Identify which cell holds the provided text, then report its [x, y] central coordinate. 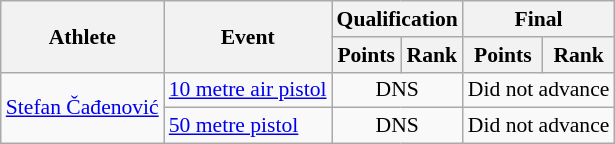
Qualification [398, 19]
Final [539, 19]
10 metre air pistol [248, 90]
Event [248, 36]
Athlete [82, 36]
50 metre pistol [248, 126]
Stefan Čađenović [82, 108]
